Scan for the cell matching the given text and deliver its (X, Y) coordinate at center. 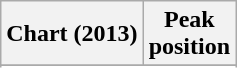
Chart (2013) (72, 34)
Peakposition (189, 34)
